Detect which cell encompasses the target text, then output its (X, Y) center coordinate. 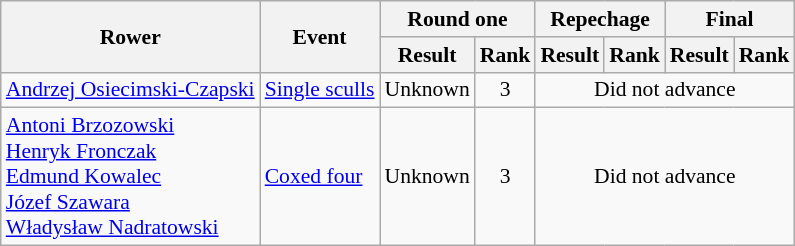
Single sculls (320, 90)
Andrzej Osiecimski-Czapski (130, 90)
Final (730, 19)
Event (320, 36)
Repechage (600, 19)
Round one (458, 19)
Antoni Brzozowski Henryk Fronczak Edmund Kowalec Józef Szawara Władysław Nadratowski (130, 177)
Rower (130, 36)
Coxed four (320, 177)
